Detect which cell encompasses the target text, then output its [x, y] center coordinate. 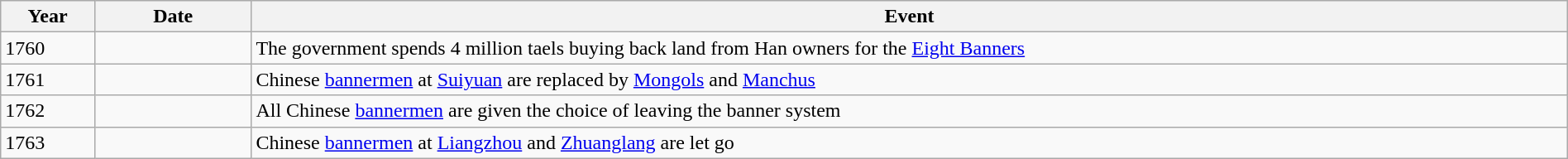
1761 [48, 79]
1760 [48, 48]
1762 [48, 111]
The government spends 4 million taels buying back land from Han owners for the Eight Banners [910, 48]
All Chinese bannermen are given the choice of leaving the banner system [910, 111]
Event [910, 17]
Chinese bannermen at Suiyuan are replaced by Mongols and Manchus [910, 79]
Date [172, 17]
1763 [48, 142]
Year [48, 17]
Chinese bannermen at Liangzhou and Zhuanglang are let go [910, 142]
